From the cell containing the given text, extract its center point as [x, y] coordinate. 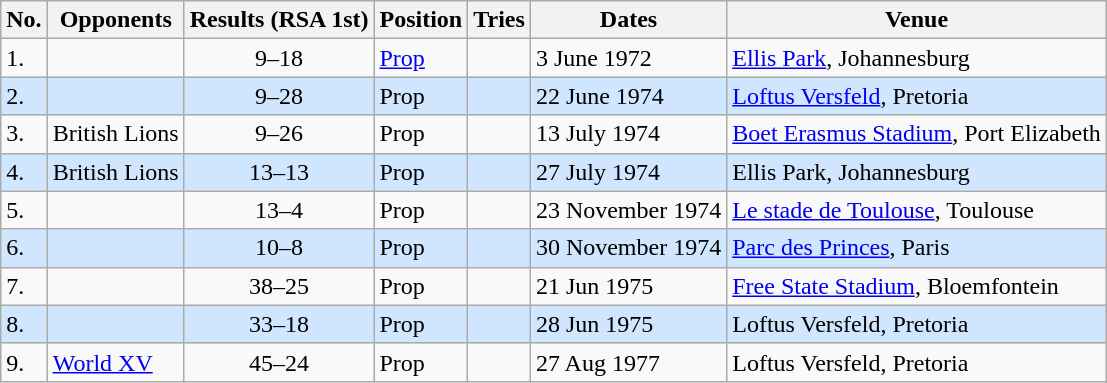
30 November 1974 [628, 248]
Parc des Princes, Paris [917, 248]
9–18 [279, 58]
5. [24, 210]
7. [24, 286]
21 Jun 1975 [628, 286]
13–4 [279, 210]
Dates [628, 20]
1. [24, 58]
38–25 [279, 286]
13 July 1974 [628, 134]
4. [24, 172]
9–28 [279, 96]
Opponents [116, 20]
Boet Erasmus Stadium, Port Elizabeth [917, 134]
9–26 [279, 134]
3 June 1972 [628, 58]
No. [24, 20]
45–24 [279, 362]
Venue [917, 20]
World XV [116, 362]
9. [24, 362]
Le stade de Toulouse, Toulouse [917, 210]
3. [24, 134]
27 July 1974 [628, 172]
2. [24, 96]
27 Aug 1977 [628, 362]
28 Jun 1975 [628, 324]
13–13 [279, 172]
6. [24, 248]
10–8 [279, 248]
Free State Stadium, Bloemfontein [917, 286]
8. [24, 324]
Tries [500, 20]
Results (RSA 1st) [279, 20]
33–18 [279, 324]
22 June 1974 [628, 96]
23 November 1974 [628, 210]
Position [421, 20]
